Return (x, y) of the center of cell containing provided text 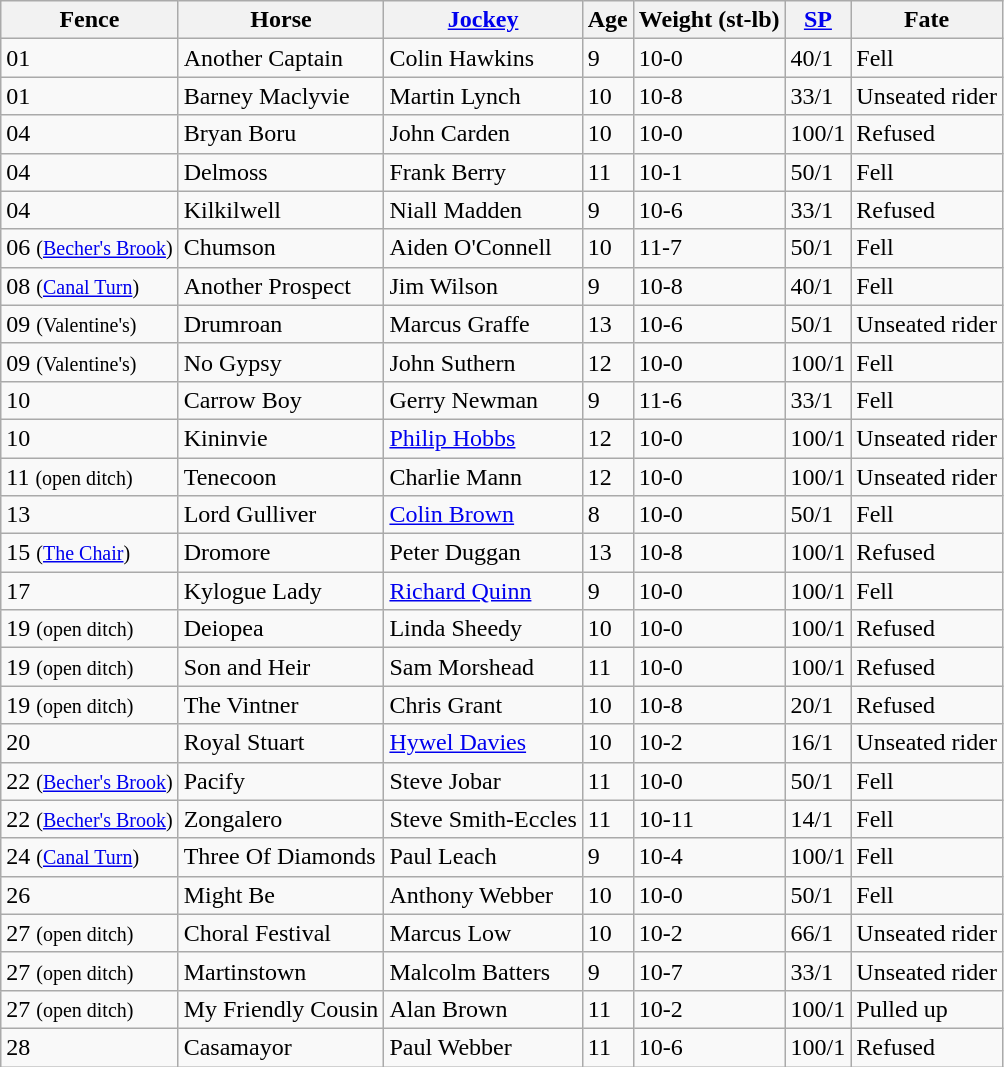
11 (open ditch) (90, 477)
Delmoss (281, 172)
Choral Festival (281, 933)
Tenecoon (281, 477)
Three Of Diamonds (281, 857)
Gerry Newman (483, 400)
Colin Brown (483, 515)
14/1 (818, 819)
Kylogue Lady (281, 591)
Peter Duggan (483, 553)
Zongalero (281, 819)
Jim Wilson (483, 286)
16/1 (818, 743)
Chumson (281, 248)
11-7 (709, 248)
Aiden O'Connell (483, 248)
08 (Canal Turn) (90, 286)
Charlie Mann (483, 477)
John Suthern (483, 362)
Colin Hawkins (483, 58)
66/1 (818, 933)
06 (Becher's Brook) (90, 248)
Carrow Boy (281, 400)
28 (90, 1047)
10-11 (709, 819)
15 (The Chair) (90, 553)
Weight (st-lb) (709, 20)
Richard Quinn (483, 591)
Horse (281, 20)
John Carden (483, 134)
Fate (927, 20)
My Friendly Cousin (281, 1009)
10-1 (709, 172)
Chris Grant (483, 705)
24 (Canal Turn) (90, 857)
Hywel Davies (483, 743)
20 (90, 743)
Marcus Graffe (483, 324)
Fence (90, 20)
Barney Maclyvie (281, 96)
Royal Stuart (281, 743)
Another Prospect (281, 286)
10-7 (709, 971)
Lord Gulliver (281, 515)
Paul Leach (483, 857)
Linda Sheedy (483, 629)
Paul Webber (483, 1047)
Another Captain (281, 58)
Jockey (483, 20)
Bryan Boru (281, 134)
Niall Madden (483, 210)
Age (608, 20)
Dromore (281, 553)
Might Be (281, 895)
Alan Brown (483, 1009)
Casamayor (281, 1047)
Malcolm Batters (483, 971)
Deiopea (281, 629)
Frank Berry (483, 172)
No Gypsy (281, 362)
Son and Heir (281, 667)
Sam Morshead (483, 667)
Steve Jobar (483, 781)
Martinstown (281, 971)
The Vintner (281, 705)
Drumroan (281, 324)
Steve Smith-Eccles (483, 819)
Pulled up (927, 1009)
Kininvie (281, 438)
Anthony Webber (483, 895)
10-4 (709, 857)
Kilkilwell (281, 210)
20/1 (818, 705)
26 (90, 895)
Martin Lynch (483, 96)
8 (608, 515)
11-6 (709, 400)
Marcus Low (483, 933)
17 (90, 591)
SP (818, 20)
Pacify (281, 781)
Philip Hobbs (483, 438)
